Scan for the cell matching the given text and deliver its (X, Y) coordinate at center. 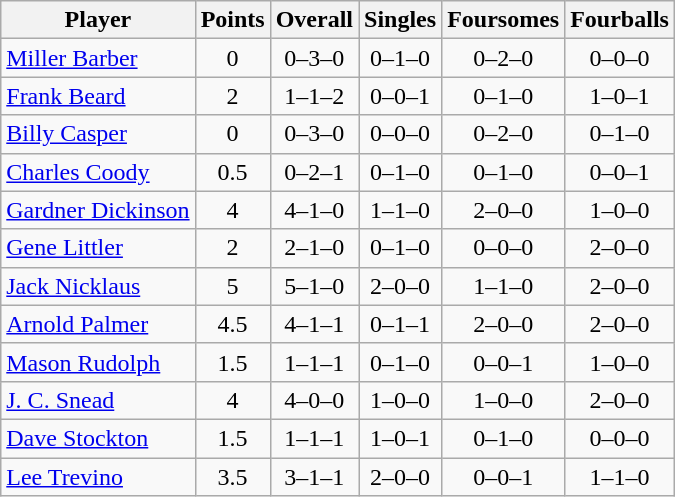
Frank Beard (98, 96)
0–1–1 (400, 324)
Arnold Palmer (98, 324)
Billy Casper (98, 134)
Jack Nicklaus (98, 286)
Overall (314, 20)
Dave Stockton (98, 438)
Player (98, 20)
J. C. Snead (98, 400)
4.5 (232, 324)
Points (232, 20)
Charles Coody (98, 172)
5–1–0 (314, 286)
Lee Trevino (98, 477)
Miller Barber (98, 58)
Singles (400, 20)
5 (232, 286)
Foursomes (504, 20)
3–1–1 (314, 477)
Gardner Dickinson (98, 210)
3.5 (232, 477)
Fourballs (620, 20)
Gene Littler (98, 248)
4–1–0 (314, 210)
2–1–0 (314, 248)
4–1–1 (314, 324)
1–1–2 (314, 96)
Mason Rudolph (98, 362)
4–0–0 (314, 400)
0–2–1 (314, 172)
0.5 (232, 172)
